Provide the [X, Y] coordinate of the cell's center where the given text is located.  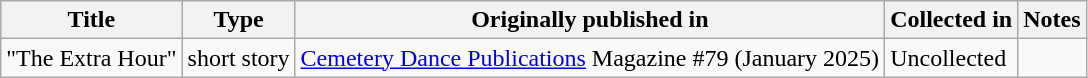
"The Extra Hour" [92, 58]
Cemetery Dance Publications Magazine #79 (January 2025) [590, 58]
Originally published in [590, 20]
Title [92, 20]
Uncollected [952, 58]
Collected in [952, 20]
Notes [1052, 20]
Type [238, 20]
short story [238, 58]
